Detect which cell encompasses the target text, then output its (X, Y) center coordinate. 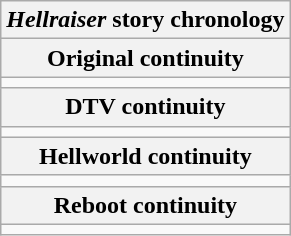
Hellraiser story chronology (146, 20)
Reboot continuity (146, 205)
Hellworld continuity (146, 156)
DTV continuity (146, 107)
Original continuity (146, 58)
